Pinpoint the cell where the given text exists, returning its [X, Y] midpoint coordinate. 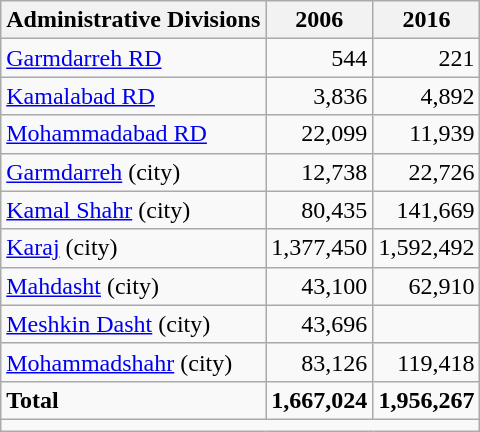
Total [134, 400]
2006 [320, 20]
Garmdarreh RD [134, 58]
221 [426, 58]
1,956,267 [426, 400]
12,738 [320, 172]
4,892 [426, 96]
1,377,450 [320, 248]
119,418 [426, 362]
22,099 [320, 134]
1,592,492 [426, 248]
544 [320, 58]
Meshkin Dasht (city) [134, 324]
11,939 [426, 134]
Kamal Shahr (city) [134, 210]
Karaj (city) [134, 248]
Mohammadshahr (city) [134, 362]
80,435 [320, 210]
43,696 [320, 324]
Kamalabad RD [134, 96]
22,726 [426, 172]
Mohammadabad RD [134, 134]
Administrative Divisions [134, 20]
Garmdarreh (city) [134, 172]
1,667,024 [320, 400]
43,100 [320, 286]
3,836 [320, 96]
83,126 [320, 362]
2016 [426, 20]
62,910 [426, 286]
141,669 [426, 210]
Mahdasht (city) [134, 286]
